Output the (x, y) coordinate of the center of the cell containing the given text.  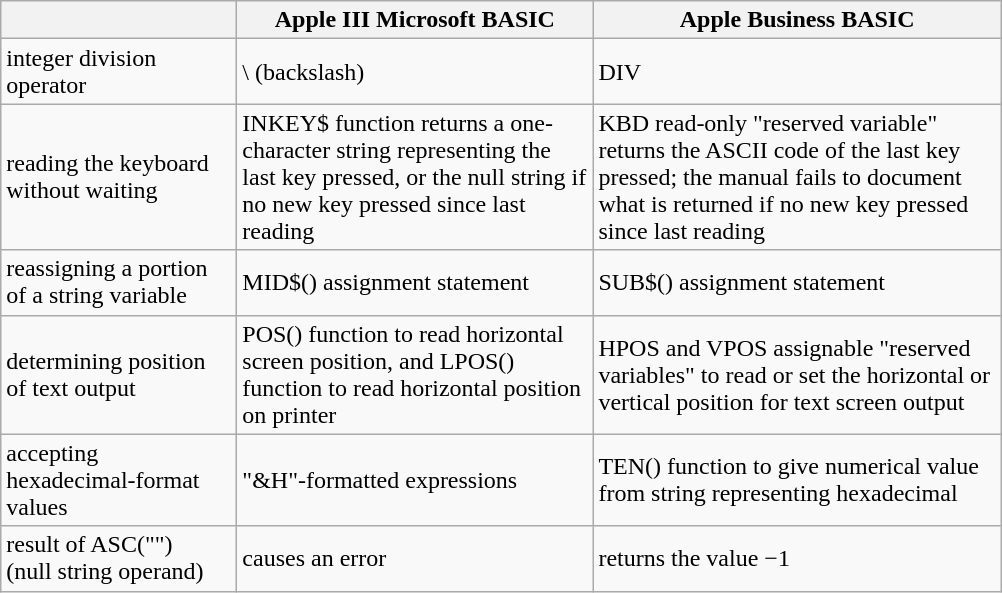
causes an error (415, 558)
TEN() function to give numerical value from string representing hexadecimal (798, 480)
MID$() assignment statement (415, 282)
reading the keyboard without waiting (119, 177)
determining position of text output (119, 374)
\ (backslash) (415, 72)
Apple III Microsoft BASIC (415, 20)
POS() function to read horizontal screen position, and LPOS() function to read horizontal position on printer (415, 374)
result of ASC("")(null string operand) (119, 558)
returns the value −1 (798, 558)
DIV (798, 72)
accepting hexadecimal-format values (119, 480)
reassigning a portion of a string variable (119, 282)
"&H"-formatted expressions (415, 480)
integer division operator (119, 72)
Apple Business BASIC (798, 20)
SUB$() assignment statement (798, 282)
INKEY$ function returns a one-character string representing the last key pressed, or the null string if no new key pressed since last reading (415, 177)
HPOS and VPOS assignable "reserved variables" to read or set the horizontal or vertical position for text screen output (798, 374)
